Search for the cell housing the specified text and yield its (X, Y) center coordinate. 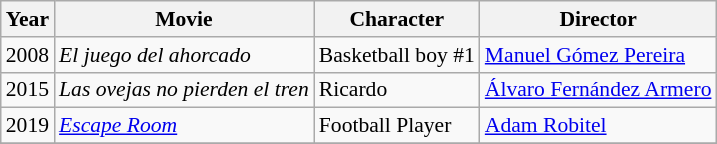
2015 (28, 90)
El juego del ahorcado (184, 55)
2019 (28, 126)
Director (598, 19)
Adam Robitel (598, 126)
Football Player (397, 126)
Character (397, 19)
Álvaro Fernández Armero (598, 90)
Basketball boy #1 (397, 55)
Ricardo (397, 90)
Las ovejas no pierden el tren (184, 90)
Escape Room (184, 126)
Manuel Gómez Pereira (598, 55)
Movie (184, 19)
2008 (28, 55)
Year (28, 19)
